Locate the cell with the specified text and output its (X, Y) center coordinate. 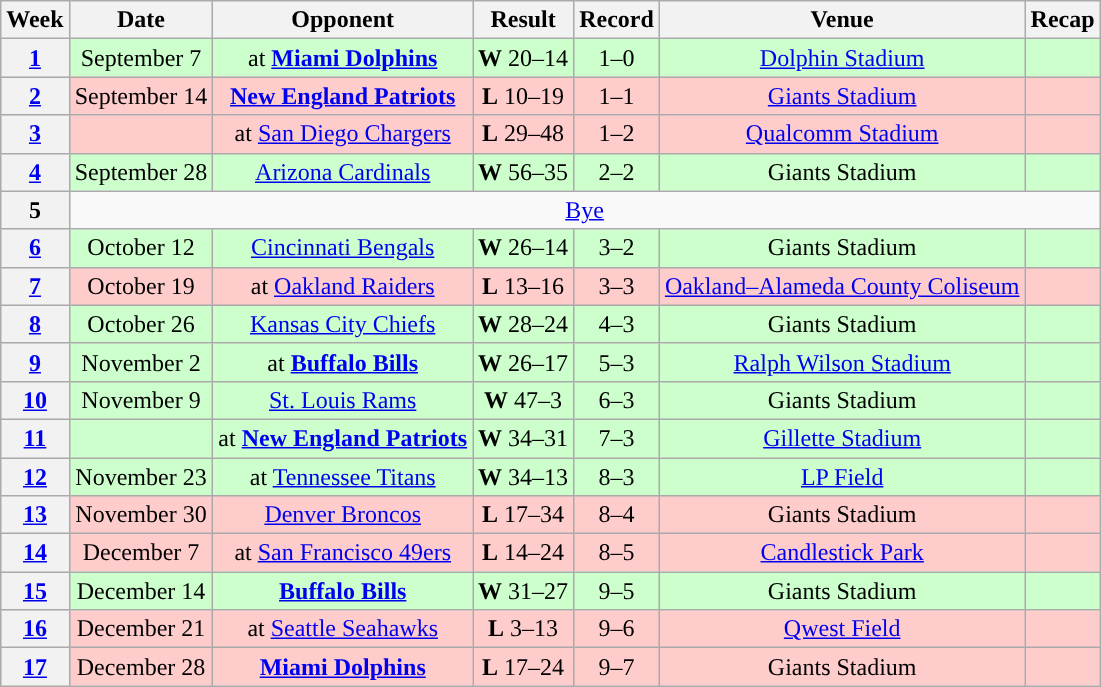
October 19 (141, 286)
Kansas City Chiefs (343, 324)
W 47–3 (524, 400)
L 17–34 (524, 515)
3–2 (617, 248)
Bye (584, 210)
W 56–35 (524, 172)
4–3 (617, 324)
at Tennessee Titans (343, 477)
8–4 (617, 515)
October 26 (141, 324)
9 (35, 362)
Buffalo Bills (343, 591)
5 (35, 210)
Dolphin Stadium (842, 58)
St. Louis Rams (343, 400)
7–3 (617, 438)
8–5 (617, 553)
at New England Patriots (343, 438)
at Seattle Seahawks (343, 629)
Result (524, 20)
9–7 (617, 667)
L 10–19 (524, 96)
W 31–27 (524, 591)
12 (35, 477)
October 12 (141, 248)
1–2 (617, 134)
1–0 (617, 58)
Recap (1062, 20)
November 23 (141, 477)
at Oakland Raiders (343, 286)
November 9 (141, 400)
9–5 (617, 591)
L 17–24 (524, 667)
W 20–14 (524, 58)
Venue (842, 20)
November 2 (141, 362)
Qwest Field (842, 629)
6 (35, 248)
Opponent (343, 20)
Miami Dolphins (343, 667)
8–3 (617, 477)
December 21 (141, 629)
at Miami Dolphins (343, 58)
W 28–24 (524, 324)
September 7 (141, 58)
5–3 (617, 362)
2 (35, 96)
L 13–16 (524, 286)
1–1 (617, 96)
Gillette Stadium (842, 438)
L 3–13 (524, 629)
LP Field (842, 477)
6–3 (617, 400)
16 (35, 629)
11 (35, 438)
September 14 (141, 96)
13 (35, 515)
December 28 (141, 667)
December 7 (141, 553)
at Buffalo Bills (343, 362)
Record (617, 20)
Qualcomm Stadium (842, 134)
3 (35, 134)
2–2 (617, 172)
W 26–14 (524, 248)
December 14 (141, 591)
14 (35, 553)
Denver Broncos (343, 515)
10 (35, 400)
November 30 (141, 515)
at San Francisco 49ers (343, 553)
L 29–48 (524, 134)
Candlestick Park (842, 553)
9–6 (617, 629)
15 (35, 591)
L 14–24 (524, 553)
W 34–13 (524, 477)
4 (35, 172)
September 28 (141, 172)
7 (35, 286)
Date (141, 20)
Week (35, 20)
Cincinnati Bengals (343, 248)
17 (35, 667)
at San Diego Chargers (343, 134)
1 (35, 58)
Oakland–Alameda County Coliseum (842, 286)
8 (35, 324)
3–3 (617, 286)
W 34–31 (524, 438)
Arizona Cardinals (343, 172)
Ralph Wilson Stadium (842, 362)
New England Patriots (343, 96)
W 26–17 (524, 362)
